Identify which cell holds the provided text, then report its (x, y) central coordinate. 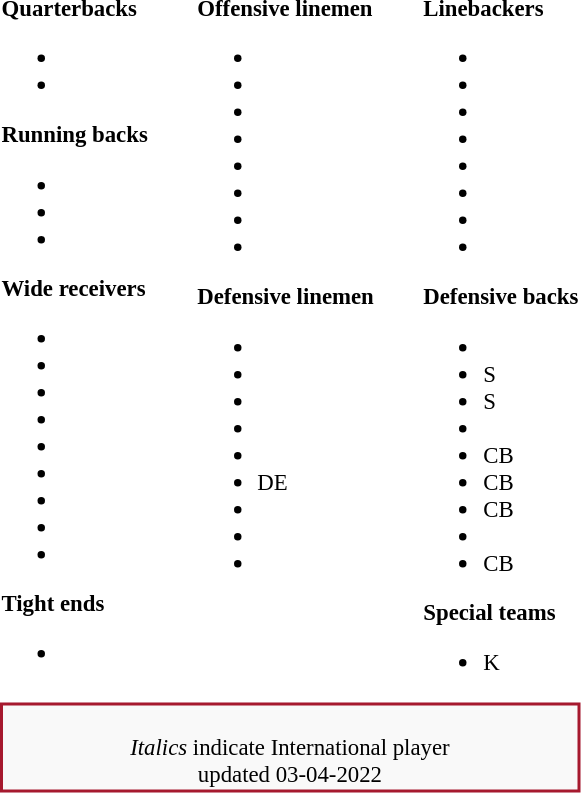
Italics indicate International player updated 03-04-2022 (290, 748)
